Return the [X, Y] coordinate for the center point of the cell that contains the specified text.  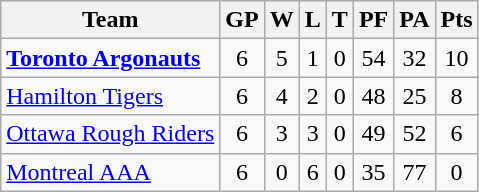
T [340, 20]
Hamilton Tigers [110, 96]
W [282, 20]
Montreal AAA [110, 172]
Team [110, 20]
Ottawa Rough Riders [110, 134]
4 [282, 96]
49 [373, 134]
2 [312, 96]
32 [414, 58]
Toronto Argonauts [110, 58]
Pts [456, 20]
52 [414, 134]
1 [312, 58]
L [312, 20]
PA [414, 20]
77 [414, 172]
PF [373, 20]
54 [373, 58]
48 [373, 96]
5 [282, 58]
25 [414, 96]
35 [373, 172]
GP [242, 20]
10 [456, 58]
8 [456, 96]
